Determine the (x, y) coordinate at the center of the cell enclosing the given text.  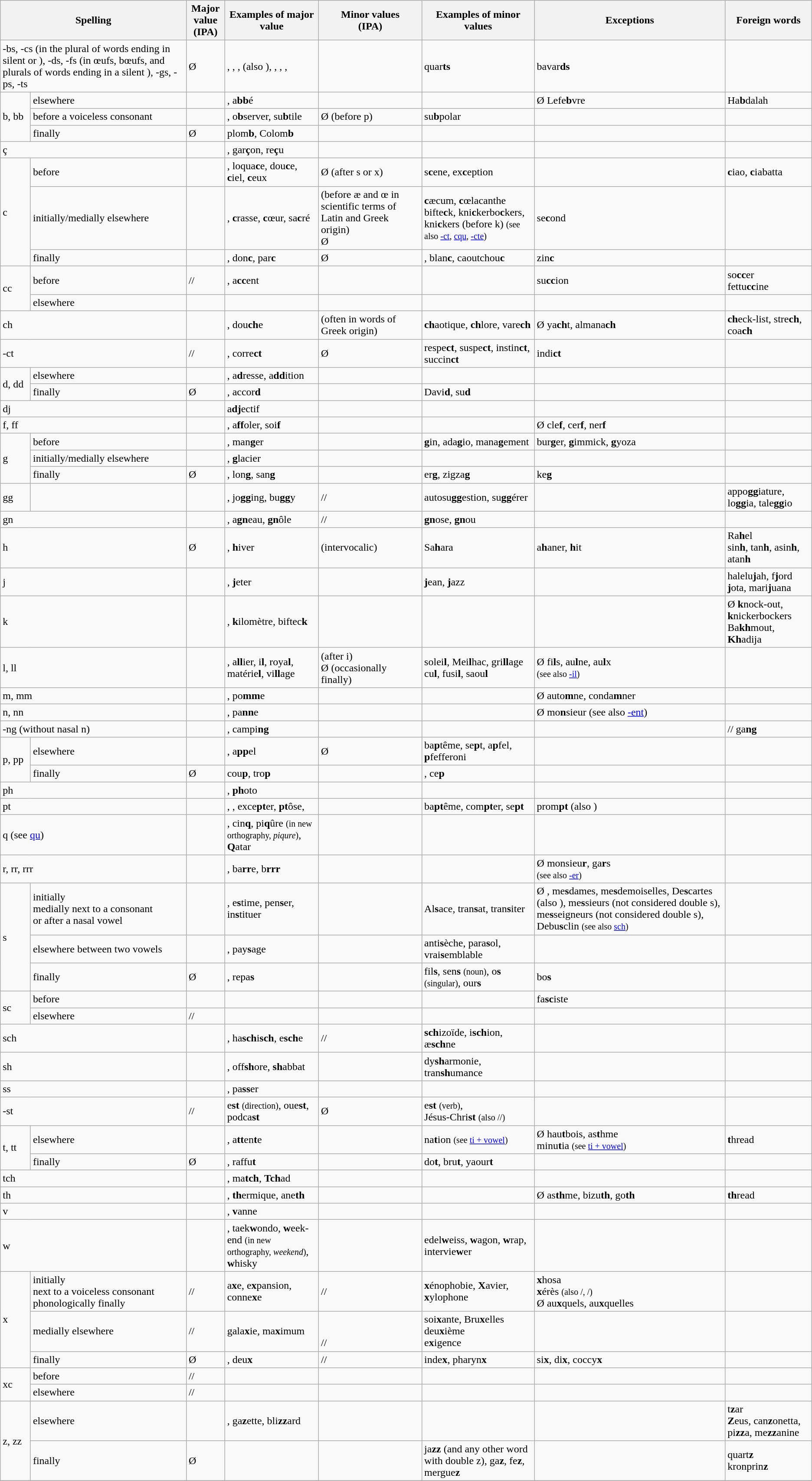
, douche (272, 325)
, crasse, cœur, sacré (272, 218)
David, sud (478, 392)
r, rr, rrr (94, 869)
, cep (478, 774)
before a voiceless consonant (108, 117)
, raffut (272, 1162)
Examples of minor values (478, 20)
, offshore, shabbat (272, 1067)
, allier, il, royal, matériel, village (272, 667)
, appel (272, 752)
j (94, 581)
d, dd (16, 384)
pt (94, 807)
, match, Tchad (272, 1179)
, pomme (272, 696)
tch (94, 1179)
v (94, 1212)
Minor values(IPA) (370, 20)
, glacier (272, 458)
sc (16, 1008)
tzar Zeus, canzonetta, pizza, mezzanine (769, 1421)
soleil, Meilhac, grillagecul, fusil, saoul (478, 667)
six, dix, coccyx (630, 1359)
soixante, Bruxellesdeuxièmeexigence (478, 1331)
bavards (630, 66)
Ø Lefebvre (630, 100)
gin, adagio, management (478, 442)
q (see qu) (94, 835)
, , , (also ), , , , (272, 66)
coup, trop (272, 774)
c (16, 212)
, affoler, soif (272, 425)
baptême, compter, sept (478, 807)
ph (94, 790)
nation (see ti + vowel) (478, 1139)
Alsace, transat, transiter (478, 909)
respect, suspect, instinct, succinct (478, 353)
Sahara (478, 548)
Ø fils, aulne, aulx(see also -il) (630, 667)
, repas (272, 977)
t, tt (16, 1148)
Ø automne, condamner (630, 696)
halelujah, fjord jota, marijuana (769, 581)
xc (16, 1384)
f, ff (94, 425)
, gazette, blizzard (272, 1421)
Spelling (94, 20)
cc (16, 288)
, jogging, buggy (272, 497)
baptême, sept, apfel, pfefferoni (478, 752)
soccer fettuccine (769, 280)
subpolar (478, 117)
(intervocalic) (370, 548)
, correct (272, 353)
xénophobie, Xavier,xylophone (478, 1291)
// gang (769, 729)
Ø yacht, almanach (630, 325)
sh (94, 1067)
gg (16, 497)
b, bb (16, 117)
, jeter (272, 581)
Habdalah (769, 100)
w (94, 1245)
, attente (272, 1139)
quartz kronprinz (769, 1461)
Ø hautbois, asthme minutia (see ti + vowel) (630, 1139)
(after i)Ø (occasionally finally) (370, 667)
second (630, 218)
est (direction), ouest, podcast (272, 1111)
, hiver (272, 548)
scene, exception (478, 172)
Major value(IPA) (206, 20)
th (94, 1195)
, long, sang (272, 475)
, photo (272, 790)
zinc (630, 258)
edelweiss, wagon, wrap, interviewer (478, 1245)
bos (630, 977)
succion (630, 280)
Ø clef, cerf, nerf (630, 425)
keg (630, 475)
antisèche, parasol, vraisemblable (478, 949)
, camping (272, 729)
initiallynext to a voiceless consonantphonologically finally (108, 1291)
elsewhere between two vowels (108, 949)
quarts (478, 66)
, garçon, reçu (272, 150)
Exceptions (630, 20)
(before æ and œ in scientific terms of Latin and Greek origin)Ø (370, 218)
Ø (before p) (370, 117)
Ø monsieur, gars(see also -er) (630, 869)
fasciste (630, 999)
, donc, parc (272, 258)
Examples of major value (272, 20)
-ct (94, 353)
chaotique, chlore, varech (478, 325)
, , excepter, ptôse, (272, 807)
g (16, 458)
Rahel sinh, tanh, asinh, atanh (769, 548)
l, ll (94, 667)
dj (94, 409)
index, pharynx (478, 1359)
k (94, 621)
fils, sens (noun), os (singular), ours (478, 977)
axe, expansion, connexe (272, 1291)
, abbé (272, 100)
, manger (272, 442)
galaxie, maximum (272, 1331)
jazz (and any other word with double z), gaz, fez, merguez (478, 1461)
appoggiature, loggia, taleggio (769, 497)
, panne (272, 712)
gn (94, 519)
est (verb),Jésus-Christ (also //) (478, 1111)
x (16, 1320)
, barre, brrr (272, 869)
p, pp (16, 759)
plomb, Colomb (272, 133)
dot, brut, yaourt (478, 1162)
medially elsewhere (108, 1331)
, thermique, aneth (272, 1195)
ch (94, 325)
m, mm (94, 696)
prompt (also ) (630, 807)
s (16, 937)
Ø (after s or x) (370, 172)
, estime, penser, instituer (272, 909)
indict (630, 353)
dysharmonie, transhumance (478, 1067)
sch (94, 1038)
, blanc, caoutchouc (478, 258)
, haschisch, esche (272, 1038)
ahaner, hit (630, 548)
xhosa xérès (also /, /)Ø auxquels, auxquelles (630, 1291)
Ø monsieur (see also -ent) (630, 712)
h (94, 548)
jean, jazz (478, 581)
, cinq, piqûre (in new orthography, piqure), Qatar (272, 835)
, agneau, gnôle (272, 519)
initiallymedially next to a consonantor after a nasal vowel (108, 909)
adjectif (272, 409)
check-list, strech, coach (769, 325)
Ø asthme, bizuth, goth (630, 1195)
, observer, subtile (272, 117)
Foreign words (769, 20)
autosuggestion, suggérer (478, 497)
schizoïde, ischion, æschne (478, 1038)
, accord (272, 392)
ss (94, 1089)
Ø knock-out, knickerbockers Bakhmout, Khadija (769, 621)
, vanne (272, 1212)
gnose, gnou (478, 519)
-bs, -cs (in the plural of words ending in silent or ), -ds, -fs (in œufs, bœufs, and plurals of words ending in a silent ), ‑gs, -ps, -ts (94, 66)
, adresse, addition (272, 376)
cæcum, cœlacanthe bifteck, knickerbockers, knickers (before k) (see also -ct, cqu, -cte) (478, 218)
, passer (272, 1089)
-ng (without nasal n) (94, 729)
ciao, ciabatta (769, 172)
n, nn (94, 712)
, paysage (272, 949)
(often in words of Greek origin) (370, 325)
, taekwondo, week-end (in new orthography, weekend), whisky (272, 1245)
, accent (272, 280)
erg, zigzag (478, 475)
, loquace, douce, ciel, ceux (272, 172)
burger, gimmick, gyoza (630, 442)
, kilomètre, bifteck (272, 621)
, deux (272, 1359)
-st (94, 1111)
ç (94, 150)
z, zz (16, 1441)
